Scan for the cell matching the given text and deliver its [x, y] coordinate at center. 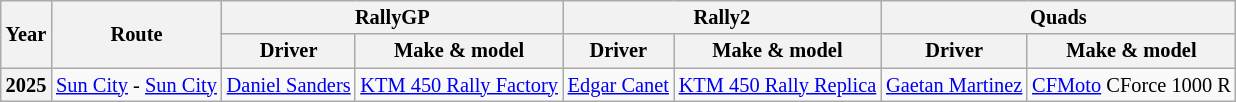
2025 [26, 85]
Quads [1058, 17]
Daniel Sanders [289, 85]
Route [136, 34]
KTM 450 Rally Replica [778, 85]
CFMoto CForce 1000 R [1131, 85]
Sun City - Sun City [136, 85]
Gaetan Martinez [954, 85]
KTM 450 Rally Factory [458, 85]
RallyGP [392, 17]
Year [26, 34]
Edgar Canet [618, 85]
Rally2 [722, 17]
